Locate the cell with the specified text and output its (X, Y) center coordinate. 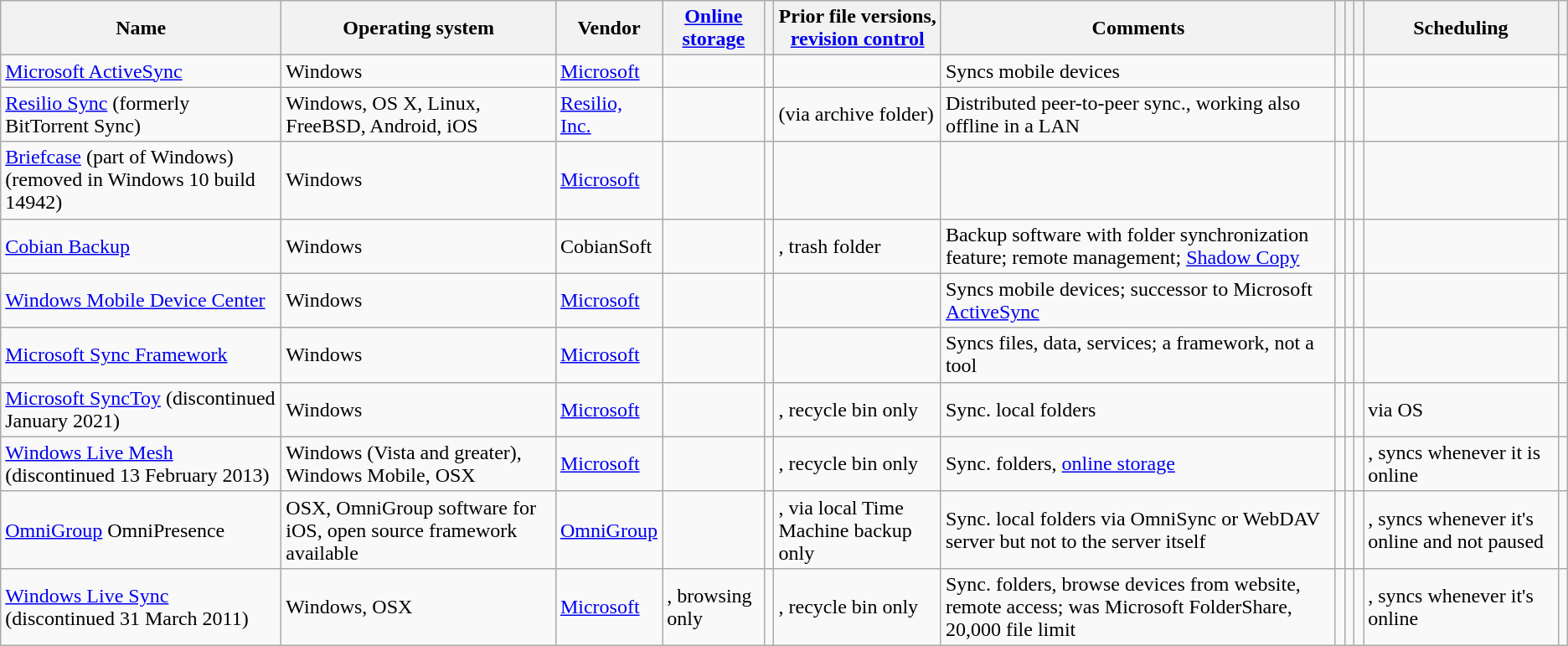
OmniGroup OmniPresence (141, 530)
Operating system (419, 28)
Scheduling (1461, 28)
Windows Mobile Device Center (141, 300)
Vendor (608, 28)
CobianSoft (608, 246)
Syncs mobile devices; successor to Microsoft ActiveSync (1137, 300)
Windows, OSX (419, 607)
Sync. local folders via OmniSync or WebDAV server but not to the server itself (1137, 530)
Sync. local folders (1137, 409)
(via archive folder) (858, 114)
Distributed peer-to-peer sync., working also offline in a LAN (1137, 114)
Microsoft SyncToy (discontinued January 2021) (141, 409)
Comments (1137, 28)
Sync. folders, online storage (1137, 464)
Microsoft Sync Framework (141, 355)
Prior file versions, revision control (858, 28)
Windows Live Sync (discontinued 31 March 2011) (141, 607)
OmniGroup (608, 530)
Briefcase (part of Windows) (removed in Windows 10 build 14942) (141, 180)
Sync. folders, browse devices from website, remote access; was Microsoft FolderShare, 20,000 file limit (1137, 607)
, trash folder (858, 246)
Microsoft ActiveSync (141, 71)
OSX, OmniGroup software for iOS, open source framework available (419, 530)
, syncs whenever it's online and not paused (1461, 530)
, syncs whenever it is online (1461, 464)
Cobian Backup (141, 246)
Online storage (714, 28)
Windows Live Mesh (discontinued 13 February 2013) (141, 464)
, browsing only (714, 607)
Name (141, 28)
Resilio, Inc. (608, 114)
Syncs files, data, services; a framework, not a tool (1137, 355)
, syncs whenever it's online (1461, 607)
, via local Time Machine backup only (858, 530)
Syncs mobile devices (1137, 71)
via OS (1461, 409)
Backup software with folder synchronization feature; remote management; Shadow Copy (1137, 246)
Windows, OS X, Linux, FreeBSD, Android, iOS (419, 114)
Windows (Vista and greater), Windows Mobile, OSX (419, 464)
Resilio Sync (formerly BitTorrent Sync) (141, 114)
